Identify which cell holds the provided text, then report its [x, y] central coordinate. 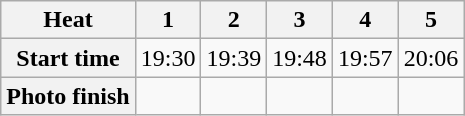
4 [365, 20]
19:30 [168, 58]
1 [168, 20]
3 [300, 20]
2 [234, 20]
19:57 [365, 58]
5 [431, 20]
Start time [68, 58]
20:06 [431, 58]
Photo finish [68, 96]
19:39 [234, 58]
19:48 [300, 58]
Heat [68, 20]
